Search for the cell housing the specified text and yield its (X, Y) center coordinate. 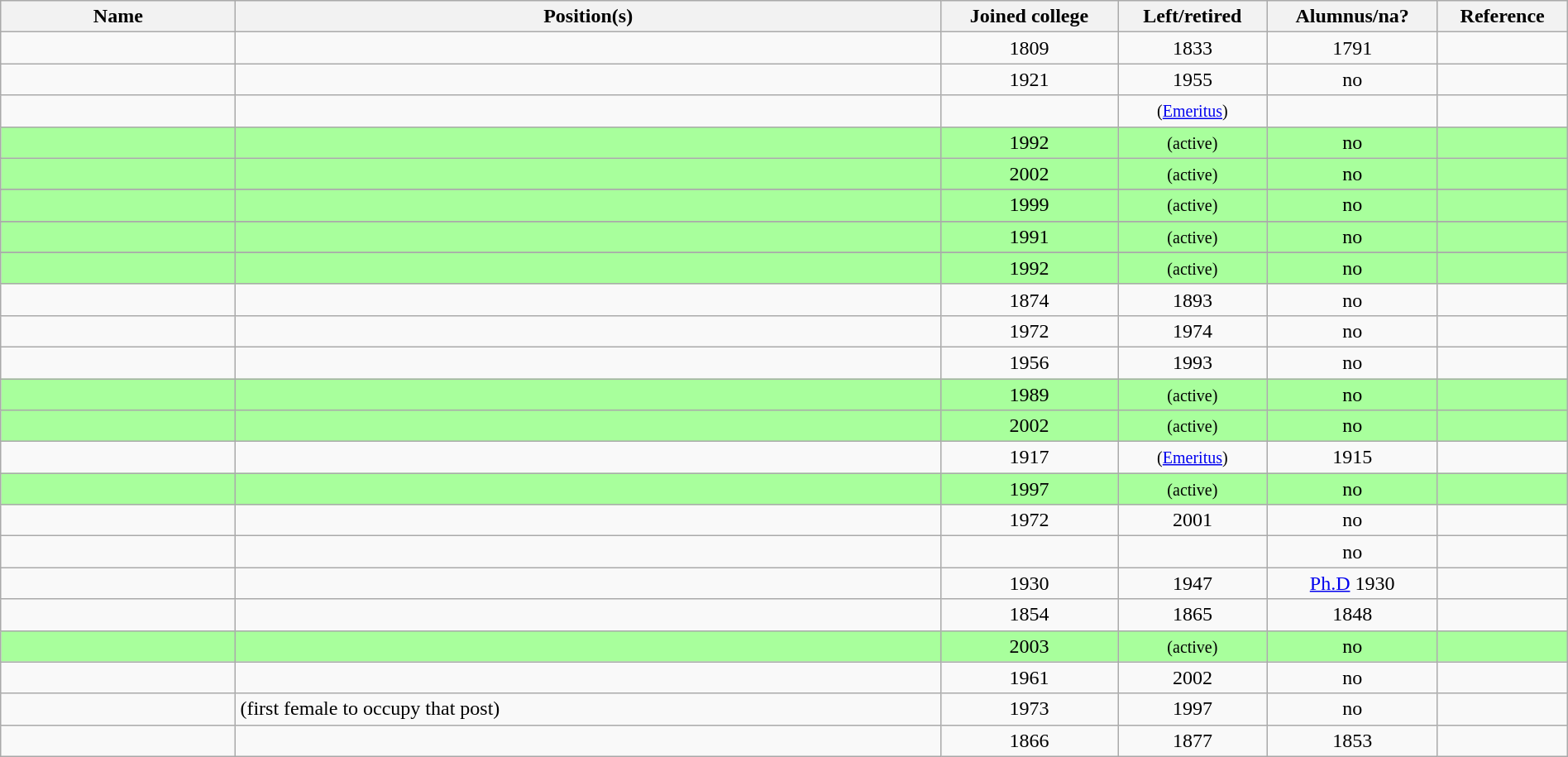
1866 (1029, 740)
Joined college (1029, 17)
1956 (1029, 362)
1791 (1352, 48)
1877 (1193, 740)
(first female to occupy that post) (589, 709)
2001 (1193, 520)
1915 (1352, 458)
1893 (1193, 299)
2003 (1029, 646)
1961 (1029, 678)
1921 (1029, 79)
1989 (1029, 395)
1991 (1029, 237)
1833 (1193, 48)
1854 (1029, 615)
1973 (1029, 709)
1993 (1193, 362)
Name (118, 17)
1809 (1029, 48)
1917 (1029, 458)
1848 (1352, 615)
1999 (1029, 205)
Alumnus/na? (1352, 17)
1955 (1193, 79)
Position(s) (589, 17)
1865 (1193, 615)
Reference (1502, 17)
1947 (1193, 583)
Left/retired (1193, 17)
1974 (1193, 331)
1930 (1029, 583)
Ph.D 1930 (1352, 583)
1853 (1352, 740)
1874 (1029, 299)
